Return the [x, y] coordinate for the center point of the cell that contains the specified text.  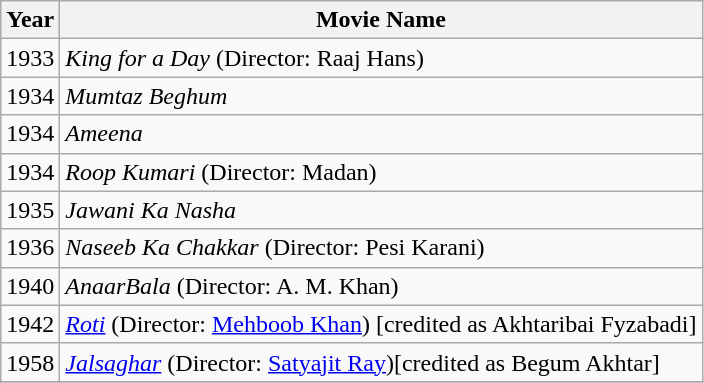
1942 [30, 324]
Mumtaz Beghum [381, 96]
1935 [30, 210]
Roti (Director: Mehboob Khan) [credited as Akhtaribai Fyzabadi] [381, 324]
1940 [30, 286]
Movie Name [381, 20]
1936 [30, 248]
Ameena [381, 134]
Naseeb Ka Chakkar (Director: Pesi Karani) [381, 248]
1933 [30, 58]
AnaarBala (Director: A. M. Khan) [381, 286]
Jawani Ka Nasha [381, 210]
Roop Kumari (Director: Madan) [381, 172]
Year [30, 20]
Jalsaghar (Director: Satyajit Ray)[credited as Begum Akhtar] [381, 362]
King for a Day (Director: Raaj Hans) [381, 58]
1958 [30, 362]
